From the cell containing the given text, extract its center point as (x, y) coordinate. 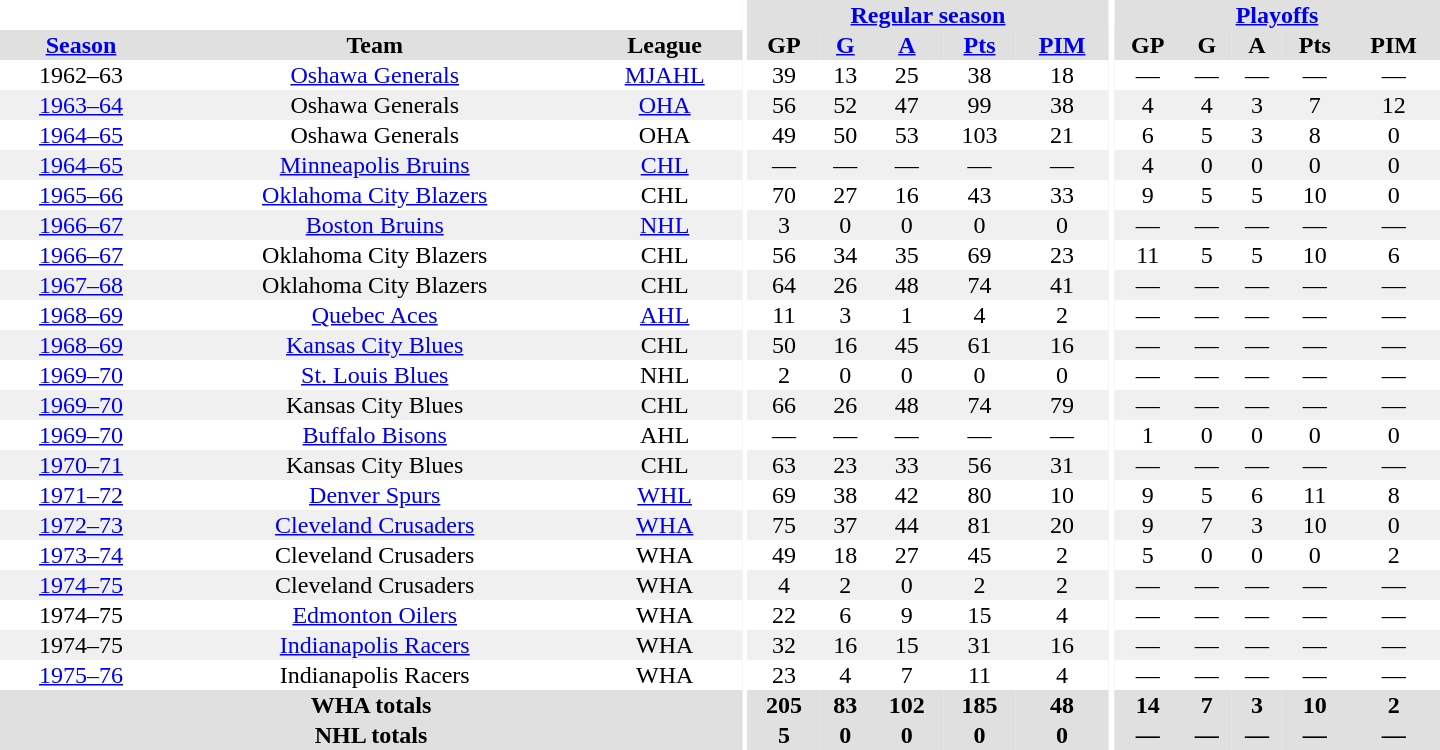
Team (374, 45)
1962–63 (81, 75)
34 (845, 255)
80 (980, 495)
64 (784, 285)
League (664, 45)
83 (845, 705)
St. Louis Blues (374, 375)
66 (784, 405)
WHA totals (371, 705)
37 (845, 525)
32 (784, 645)
Minneapolis Bruins (374, 165)
20 (1062, 525)
1963–64 (81, 105)
53 (908, 135)
Buffalo Bisons (374, 435)
NHL totals (371, 735)
12 (1394, 105)
43 (980, 195)
1975–76 (81, 675)
22 (784, 615)
Denver Spurs (374, 495)
21 (1062, 135)
Edmonton Oilers (374, 615)
103 (980, 135)
102 (908, 705)
35 (908, 255)
79 (1062, 405)
1971–72 (81, 495)
185 (980, 705)
WHL (664, 495)
1972–73 (81, 525)
41 (1062, 285)
47 (908, 105)
81 (980, 525)
39 (784, 75)
1973–74 (81, 555)
25 (908, 75)
99 (980, 105)
205 (784, 705)
1967–68 (81, 285)
14 (1148, 705)
1965–66 (81, 195)
Quebec Aces (374, 315)
42 (908, 495)
75 (784, 525)
13 (845, 75)
Playoffs (1277, 15)
Regular season (928, 15)
Boston Bruins (374, 225)
Season (81, 45)
44 (908, 525)
61 (980, 345)
MJAHL (664, 75)
70 (784, 195)
1970–71 (81, 465)
52 (845, 105)
63 (784, 465)
